Extract the (x, y) coordinate from the center of the cell holding the provided text.  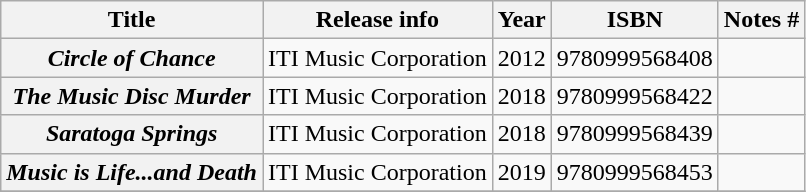
2019 (522, 172)
9780999568439 (634, 134)
ISBN (634, 20)
Year (522, 20)
Release info (377, 20)
9780999568453 (634, 172)
9780999568408 (634, 58)
Circle of Chance (132, 58)
Saratoga Springs (132, 134)
Music is Life...and Death (132, 172)
The Music Disc Murder (132, 96)
9780999568422 (634, 96)
Title (132, 20)
2012 (522, 58)
Notes # (761, 20)
